Determine the [X, Y] coordinate at the center of the cell enclosing the given text.  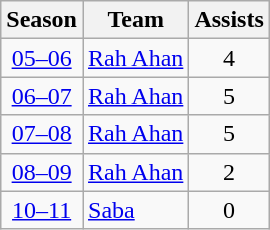
05–06 [42, 58]
0 [229, 210]
Saba [135, 210]
08–09 [42, 172]
Team [135, 20]
07–08 [42, 134]
Season [42, 20]
10–11 [42, 210]
06–07 [42, 96]
4 [229, 58]
2 [229, 172]
Assists [229, 20]
